Locate the cell with the specified text and output its [X, Y] center coordinate. 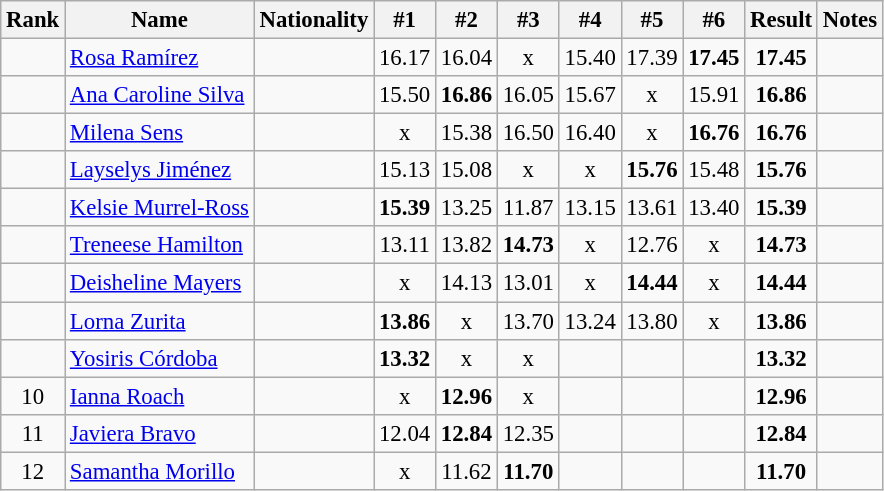
13.15 [590, 208]
#4 [590, 20]
16.50 [528, 133]
12.04 [405, 433]
15.48 [714, 170]
17.39 [652, 58]
Result [782, 20]
Ana Caroline Silva [160, 95]
14.13 [467, 283]
13.61 [652, 208]
Yosiris Córdoba [160, 358]
11.62 [467, 471]
Lorna Zurita [160, 321]
15.08 [467, 170]
Javiera Bravo [160, 433]
10 [33, 396]
16.17 [405, 58]
13.25 [467, 208]
13.80 [652, 321]
13.82 [467, 245]
15.38 [467, 133]
11 [33, 433]
15.67 [590, 95]
12.35 [528, 433]
Layselys Jiménez [160, 170]
#1 [405, 20]
15.91 [714, 95]
Deisheline Mayers [160, 283]
15.40 [590, 58]
Name [160, 20]
Rosa Ramírez [160, 58]
16.05 [528, 95]
Notes [850, 20]
12.76 [652, 245]
13.24 [590, 321]
#3 [528, 20]
Ianna Roach [160, 396]
Kelsie Murrel-Ross [160, 208]
#6 [714, 20]
15.50 [405, 95]
13.40 [714, 208]
11.87 [528, 208]
Samantha Morillo [160, 471]
Nationality [314, 20]
12 [33, 471]
13.11 [405, 245]
15.13 [405, 170]
16.04 [467, 58]
Treneese Hamilton [160, 245]
13.70 [528, 321]
Rank [33, 20]
#5 [652, 20]
13.01 [528, 283]
Milena Sens [160, 133]
#2 [467, 20]
16.40 [590, 133]
